From the cell containing the given text, extract its center point as [X, Y] coordinate. 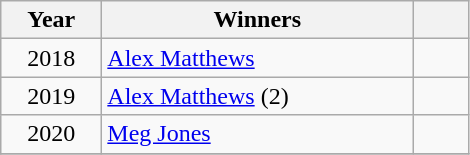
Meg Jones [258, 134]
2020 [52, 134]
2019 [52, 96]
Alex Matthews (2) [258, 96]
Alex Matthews [258, 58]
2018 [52, 58]
Year [52, 20]
Winners [258, 20]
